Provide the [X, Y] coordinate of the cell's center where the given text is located.  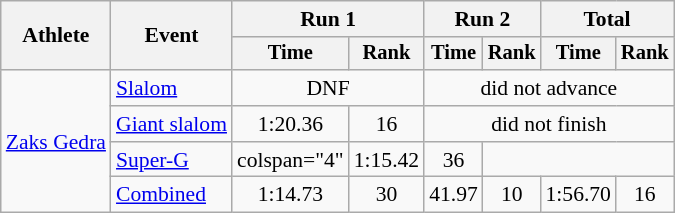
Super-G [172, 160]
Combined [172, 195]
1:15.42 [386, 160]
Event [172, 36]
colspan="4" [290, 160]
30 [386, 195]
Giant slalom [172, 124]
36 [454, 160]
Zaks Gedra [56, 141]
did not finish [548, 124]
1:56.70 [578, 195]
Run 1 [328, 19]
Run 2 [482, 19]
DNF [328, 88]
Slalom [172, 88]
Athlete [56, 36]
10 [512, 195]
Total [606, 19]
1:20.36 [290, 124]
1:14.73 [290, 195]
did not advance [548, 88]
41.97 [454, 195]
